Return [X, Y] of the center of cell containing provided text 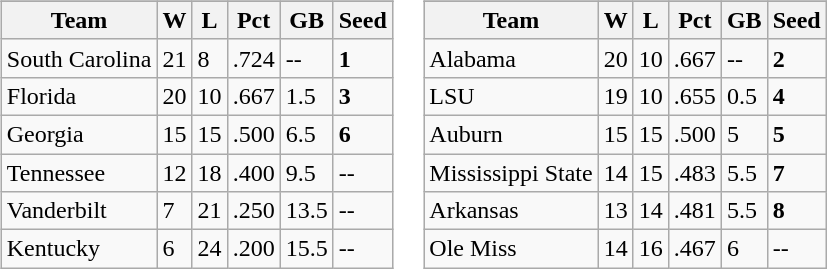
9.5 [306, 173]
Arkansas [511, 211]
12 [174, 173]
Vanderbilt [79, 211]
13 [616, 211]
15.5 [306, 249]
Georgia [79, 134]
0.5 [744, 96]
Ole Miss [511, 249]
19 [616, 96]
.483 [694, 173]
Tennessee [79, 173]
1 [362, 58]
.200 [254, 249]
.467 [694, 249]
.400 [254, 173]
Auburn [511, 134]
Kentucky [79, 249]
2 [796, 58]
3 [362, 96]
.724 [254, 58]
Florida [79, 96]
16 [650, 249]
4 [796, 96]
Mississippi State [511, 173]
.250 [254, 211]
6.5 [306, 134]
24 [210, 249]
18 [210, 173]
South Carolina [79, 58]
.655 [694, 96]
Alabama [511, 58]
LSU [511, 96]
13.5 [306, 211]
1.5 [306, 96]
.481 [694, 211]
